Return the [X, Y] coordinate for the center point of the cell that contains the specified text.  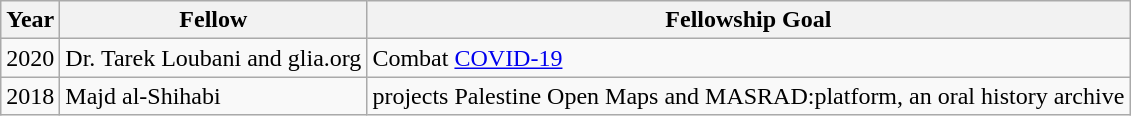
projects Palestine Open Maps and MASRAD:platform, an oral history archive [748, 96]
Fellowship Goal [748, 20]
2018 [30, 96]
Year [30, 20]
Majd al-Shihabi [214, 96]
Dr. Tarek Loubani and glia.org [214, 58]
Combat COVID-19 [748, 58]
2020 [30, 58]
Fellow [214, 20]
